Scan for the cell matching the given text and deliver its [x, y] coordinate at center. 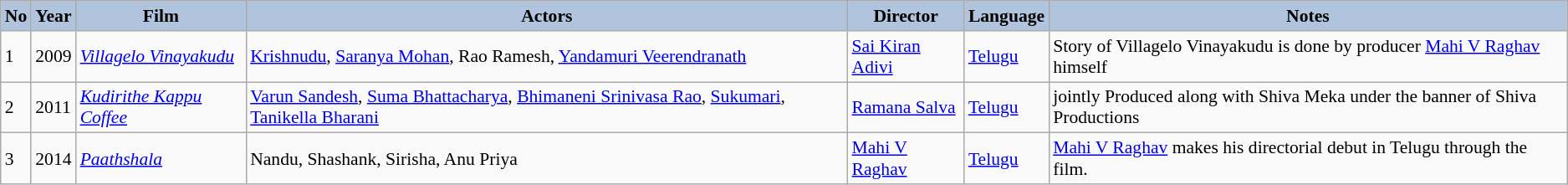
Villagelo Vinayakudu [161, 57]
jointly Produced along with Shiva Meka under the banner of Shiva Productions [1308, 107]
Language [1007, 16]
Story of Villagelo Vinayakudu is done by producer Mahi V Raghav himself [1308, 57]
Mahi V Raghav makes his directorial debut in Telugu through the film. [1308, 159]
Year [54, 16]
Actors [547, 16]
Director [907, 16]
Varun Sandesh, Suma Bhattacharya, Bhimaneni Srinivasa Rao, Sukumari, Tanikella Bharani [547, 107]
Kudirithe Kappu Coffee [161, 107]
3 [17, 159]
2011 [54, 107]
1 [17, 57]
2 [17, 107]
Ramana Salva [907, 107]
Sai Kiran Adivi [907, 57]
2014 [54, 159]
2009 [54, 57]
Nandu, Shashank, Sirisha, Anu Priya [547, 159]
Notes [1308, 16]
Krishnudu, Saranya Mohan, Rao Ramesh, Yandamuri Veerendranath [547, 57]
Mahi V Raghav [907, 159]
No [17, 16]
Film [161, 16]
Paathshala [161, 159]
